Output the [X, Y] coordinate of the center of the cell containing the given text.  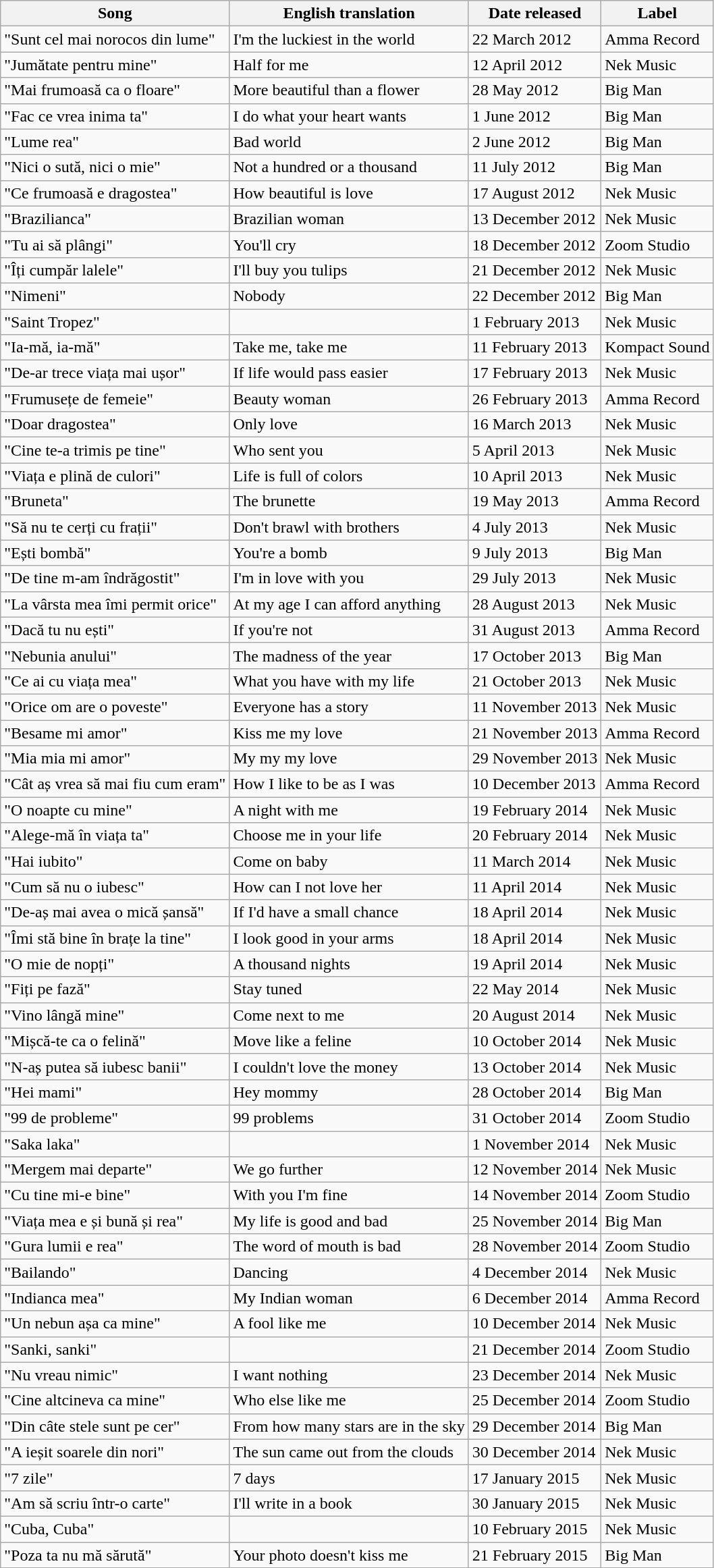
"Dacă tu nu ești" [115, 630]
A night with me [349, 810]
"Nu vreau nimic" [115, 1375]
17 January 2015 [534, 1478]
"La vârsta mea îmi permit orice" [115, 604]
A thousand nights [349, 964]
"Sunt cel mai norocos din lume" [115, 39]
1 February 2013 [534, 322]
"De-aș mai avea o mică șansă" [115, 913]
Come on baby [349, 861]
"Hai iubito" [115, 861]
"Saka laka" [115, 1144]
With you I'm fine [349, 1195]
11 February 2013 [534, 348]
I do what your heart wants [349, 116]
4 July 2013 [534, 527]
The madness of the year [349, 655]
The brunette [349, 502]
20 August 2014 [534, 1015]
22 May 2014 [534, 990]
Nobody [349, 296]
17 October 2013 [534, 655]
23 December 2014 [534, 1375]
"Îți cumpăr lalele" [115, 270]
11 July 2012 [534, 167]
"Mișcă-te ca o felină" [115, 1041]
If I'd have a small chance [349, 913]
16 March 2013 [534, 425]
"Din câte stele sunt pe cer" [115, 1426]
My life is good and bad [349, 1221]
Bad world [349, 142]
22 March 2012 [534, 39]
I couldn't love the money [349, 1066]
We go further [349, 1170]
"Mai frumoasă ca o floare" [115, 90]
29 July 2013 [534, 578]
2 June 2012 [534, 142]
What you have with my life [349, 681]
Only love [349, 425]
The word of mouth is bad [349, 1247]
"Doar dragostea" [115, 425]
19 April 2014 [534, 964]
I'm in love with you [349, 578]
How beautiful is love [349, 193]
"Jumătate pentru mine" [115, 65]
"Poza ta nu mă sărută" [115, 1555]
4 December 2014 [534, 1272]
19 May 2013 [534, 502]
12 November 2014 [534, 1170]
26 February 2013 [534, 399]
22 December 2012 [534, 296]
My Indian woman [349, 1298]
I want nothing [349, 1375]
A fool like me [349, 1324]
English translation [349, 13]
9 July 2013 [534, 553]
21 November 2013 [534, 732]
"Cine te-a trimis pe tine" [115, 450]
14 November 2014 [534, 1195]
"Nimeni" [115, 296]
5 April 2013 [534, 450]
Dancing [349, 1272]
"Ia-mă, ia-mă" [115, 348]
1 November 2014 [534, 1144]
"Besame mi amor" [115, 732]
"Cât aș vrea să mai fiu cum eram" [115, 784]
1 June 2012 [534, 116]
28 August 2013 [534, 604]
Move like a feline [349, 1041]
7 days [349, 1478]
"Un nebun așa ca mine" [115, 1324]
Not a hundred or a thousand [349, 167]
You'll cry [349, 244]
"Cu tine mi-e bine" [115, 1195]
28 October 2014 [534, 1092]
"Brazilianca" [115, 219]
"Ești bombă" [115, 553]
From how many stars are in the sky [349, 1426]
How I like to be as I was [349, 784]
"O mie de nopți" [115, 964]
"Cine altcineva ca mine" [115, 1401]
Beauty woman [349, 399]
Who else like me [349, 1401]
If life would pass easier [349, 373]
"Alege-mă în viața ta" [115, 836]
"Bailando" [115, 1272]
"Mergem mai departe" [115, 1170]
I'll buy you tulips [349, 270]
29 November 2013 [534, 759]
Hey mommy [349, 1092]
"Tu ai să plângi" [115, 244]
"De-ar trece viața mai ușor" [115, 373]
At my age I can afford anything [349, 604]
Song [115, 13]
Come next to me [349, 1015]
30 January 2015 [534, 1503]
Don't brawl with brothers [349, 527]
10 December 2013 [534, 784]
30 December 2014 [534, 1452]
99 problems [349, 1118]
"Lume rea" [115, 142]
Stay tuned [349, 990]
"Indianca mea" [115, 1298]
6 December 2014 [534, 1298]
Choose me in your life [349, 836]
10 February 2015 [534, 1529]
28 May 2012 [534, 90]
I'm the luckiest in the world [349, 39]
25 November 2014 [534, 1221]
Your photo doesn't kiss me [349, 1555]
I look good in your arms [349, 938]
Everyone has a story [349, 707]
"Am să scriu într-o carte" [115, 1503]
Date released [534, 13]
11 March 2014 [534, 861]
"Ce frumoasă e dragostea" [115, 193]
The sun came out from the clouds [349, 1452]
18 December 2012 [534, 244]
20 February 2014 [534, 836]
25 December 2014 [534, 1401]
21 February 2015 [534, 1555]
21 December 2012 [534, 270]
"Saint Tropez" [115, 322]
"Vino lângă mine" [115, 1015]
"Bruneta" [115, 502]
21 December 2014 [534, 1349]
"99 de probleme" [115, 1118]
Take me, take me [349, 348]
21 October 2013 [534, 681]
"Hei mami" [115, 1092]
"Orice om are o poveste" [115, 707]
"Fac ce vrea inima ta" [115, 116]
10 December 2014 [534, 1324]
"Viața mea e și bună și rea" [115, 1221]
"Mia mia mi amor" [115, 759]
"7 zile" [115, 1478]
I'll write in a book [349, 1503]
13 October 2014 [534, 1066]
"Cum să nu o iubesc" [115, 887]
"N-aș putea să iubesc banii" [115, 1066]
"Ce ai cu viața mea" [115, 681]
12 April 2012 [534, 65]
31 October 2014 [534, 1118]
How can I not love her [349, 887]
More beautiful than a flower [349, 90]
You're a bomb [349, 553]
My my my love [349, 759]
10 October 2014 [534, 1041]
"Nebunia anului" [115, 655]
Half for me [349, 65]
31 August 2013 [534, 630]
11 November 2013 [534, 707]
"Fiți pe fază" [115, 990]
11 April 2014 [534, 887]
29 December 2014 [534, 1426]
17 February 2013 [534, 373]
"De tine m-am îndrăgostit" [115, 578]
"Cuba, Cuba" [115, 1529]
Brazilian woman [349, 219]
"Frumusețe de femeie" [115, 399]
"Îmi stă bine în brațe la tine" [115, 938]
19 February 2014 [534, 810]
10 April 2013 [534, 476]
13 December 2012 [534, 219]
Label [657, 13]
Kompact Sound [657, 348]
17 August 2012 [534, 193]
Who sent you [349, 450]
"Gura lumii e rea" [115, 1247]
Life is full of colors [349, 476]
"Nici o sută, nici o mie" [115, 167]
"Să nu te cerți cu frații" [115, 527]
"O noapte cu mine" [115, 810]
"Sanki, sanki" [115, 1349]
Kiss me my love [349, 732]
If you're not [349, 630]
"Viața e plină de culori" [115, 476]
28 November 2014 [534, 1247]
"A ieșit soarele din nori" [115, 1452]
